Search for the cell housing the specified text and yield its (x, y) center coordinate. 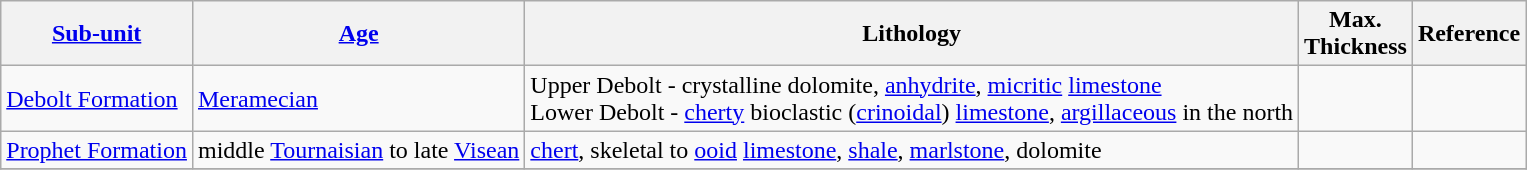
Max.Thickness (1356, 34)
Sub-unit (97, 34)
Lithology (912, 34)
chert, skeletal to ooid limestone, shale, marlstone, dolomite (912, 150)
Upper Debolt - crystalline dolomite, anhydrite, micritic limestoneLower Debolt - cherty bioclastic (crinoidal) limestone, argillaceous in the north (912, 98)
Debolt Formation (97, 98)
Age (358, 34)
Meramecian (358, 98)
Prophet Formation (97, 150)
middle Tournaisian to late Visean (358, 150)
Reference (1468, 34)
